Find where the given text appears and provide that cell's center as [x, y] coordinate. 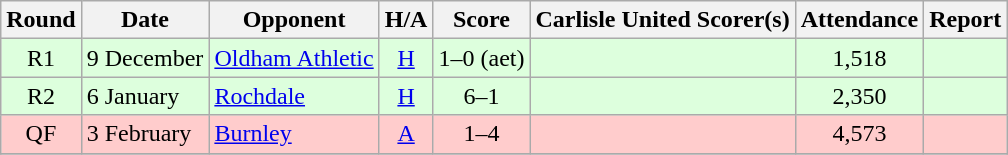
6 January [145, 96]
QF [41, 134]
Report [966, 20]
Carlisle United Scorer(s) [662, 20]
Burnley [294, 134]
3 February [145, 134]
6–1 [482, 96]
Oldham Athletic [294, 58]
Date [145, 20]
1,518 [859, 58]
1–0 (aet) [482, 58]
A [406, 134]
Round [41, 20]
9 December [145, 58]
R2 [41, 96]
1–4 [482, 134]
H/A [406, 20]
Attendance [859, 20]
R1 [41, 58]
Score [482, 20]
2,350 [859, 96]
Rochdale [294, 96]
Opponent [294, 20]
4,573 [859, 134]
